Scan for the cell matching the given text and deliver its (X, Y) coordinate at center. 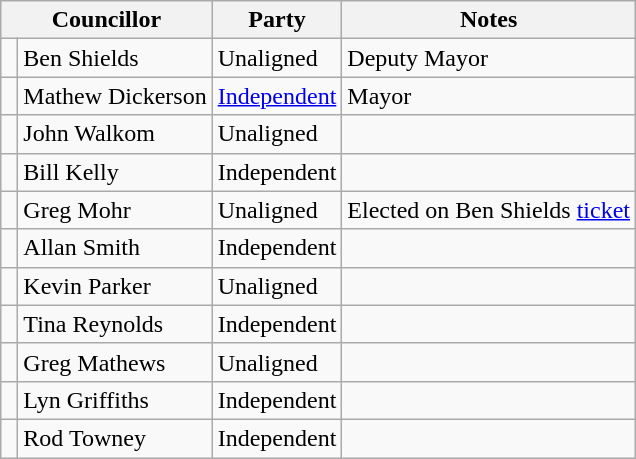
Tina Reynolds (115, 324)
Ben Shields (115, 58)
Bill Kelly (115, 172)
John Walkom (115, 134)
Greg Mathews (115, 362)
Deputy Mayor (489, 58)
Kevin Parker (115, 286)
Greg Mohr (115, 210)
Rod Towney (115, 438)
Mayor (489, 96)
Notes (489, 20)
Councillor (106, 20)
Party (277, 20)
Mathew Dickerson (115, 96)
Lyn Griffiths (115, 400)
Allan Smith (115, 248)
Elected on Ben Shields ticket (489, 210)
